Identify which cell holds the provided text, then report its [x, y] central coordinate. 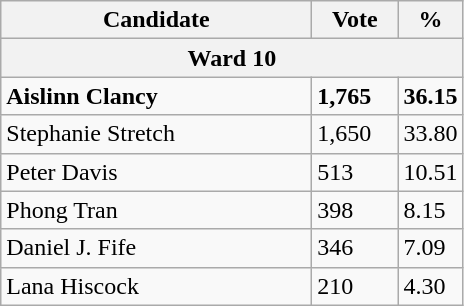
10.51 [430, 172]
Daniel J. Fife [156, 248]
398 [355, 210]
7.09 [430, 248]
1,765 [355, 96]
4.30 [430, 286]
8.15 [430, 210]
Lana Hiscock [156, 286]
1,650 [355, 134]
Stephanie Stretch [156, 134]
% [430, 20]
346 [355, 248]
Candidate [156, 20]
33.80 [430, 134]
36.15 [430, 96]
Peter Davis [156, 172]
513 [355, 172]
Aislinn Clancy [156, 96]
Phong Tran [156, 210]
Ward 10 [232, 58]
Vote [355, 20]
210 [355, 286]
